Return (X, Y) of the center of cell containing provided text 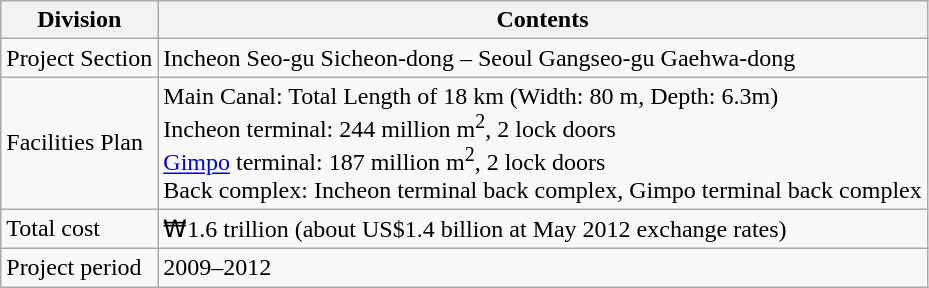
₩1.6 trillion (about US$1.4 billion at May 2012 exchange rates) (542, 229)
Facilities Plan (80, 143)
Incheon Seo-gu Sicheon-dong – Seoul Gangseo-gu Gaehwa-dong (542, 58)
Division (80, 20)
Total cost (80, 229)
2009–2012 (542, 267)
Project Section (80, 58)
Contents (542, 20)
Project period (80, 267)
